From the cell containing the given text, extract its center point as [x, y] coordinate. 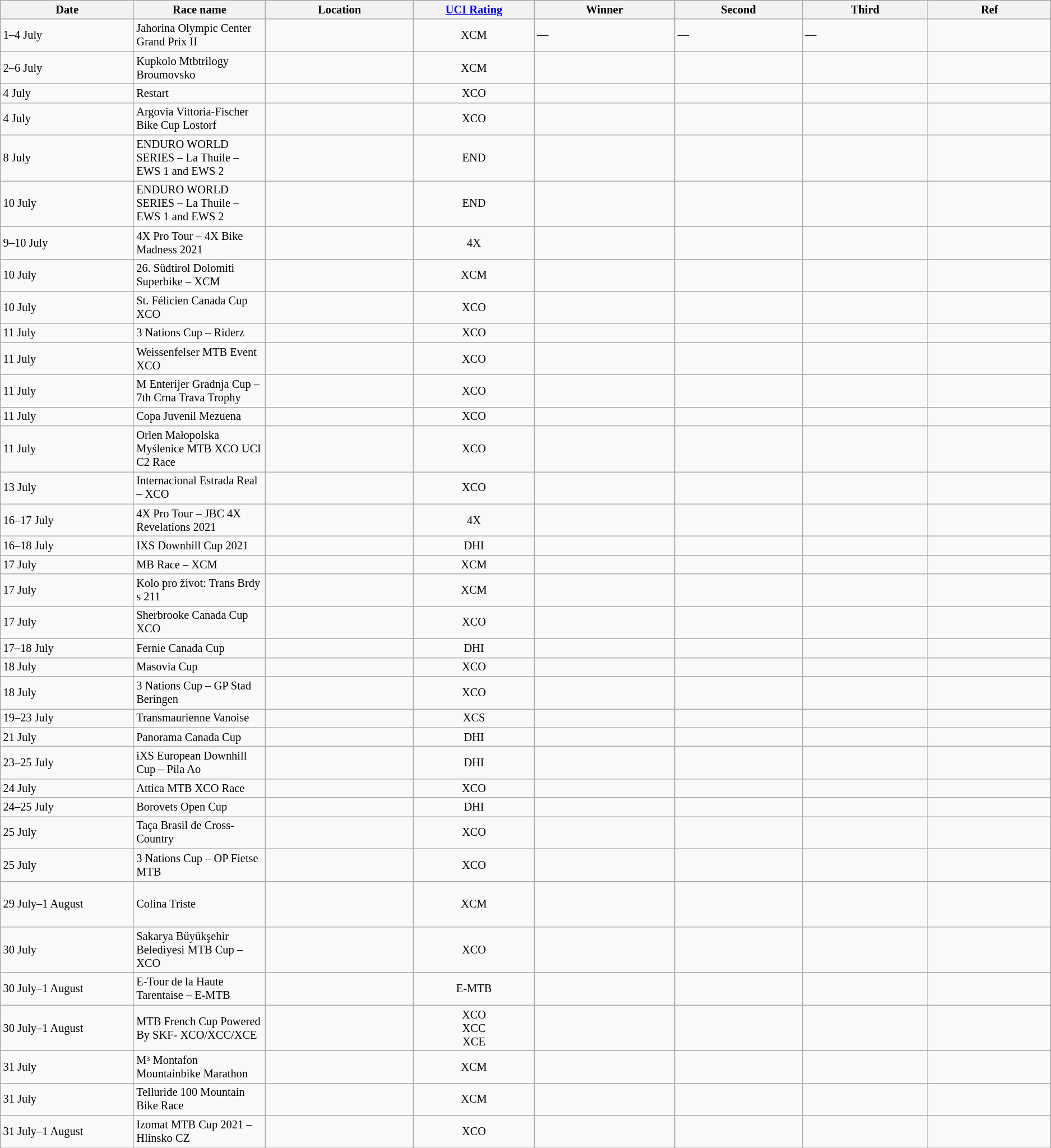
iXS European Downhill Cup – Pila Ao [200, 762]
Kolo pro život: Trans Brdy s 211 [200, 590]
Kupkolo Mtbtrilogy Broumovsko [200, 68]
Third [865, 10]
Ref [990, 10]
Argovia Vittoria-Fischer Bike Cup Lostorf [200, 119]
St. Félicien Canada Cup XCO [200, 307]
Copa Juvenil Mezuena [200, 416]
Orlen Małopolska Myślenice MTB XCO UCI C2 Race [200, 449]
Masovia Cup [200, 667]
UCI Rating [474, 10]
M Enterijer Gradnja Cup – 7th Crna Trava Trophy [200, 391]
9–10 July [67, 243]
Restart [200, 93]
3 Nations Cup – Riderz [200, 333]
19–23 July [67, 718]
30 July [67, 950]
MB Race – XCM [200, 564]
Attica MTB XCO Race [200, 788]
Winner [604, 10]
Telluride 100 Mountain Bike Race [200, 1099]
13 July [67, 488]
3 Nations Cup – OP Fietse MTB [200, 865]
17–18 July [67, 648]
16–18 July [67, 545]
3 Nations Cup – GP Stad Beringen [200, 692]
Weissenfelser MTB Event XCO [200, 359]
21 July [67, 737]
23–25 July [67, 762]
Sakarya Büyükşehir Belediyesi MTB Cup – XCO [200, 950]
4X Pro Tour – 4X Bike Madness 2021 [200, 243]
Taça Brasil de Cross-Country [200, 832]
Fernie Canada Cup [200, 648]
XCOXCCXCE [474, 1028]
24 July [67, 788]
Sherbrooke Canada Cup XCO [200, 622]
Transmaurienne Vanoise [200, 718]
29 July–1 August [67, 904]
Panorama Canada Cup [200, 737]
Internacional Estrada Real – XCO [200, 488]
8 July [67, 158]
4X Pro Tour – JBC 4X Revelations 2021 [200, 520]
2–6 July [67, 68]
1–4 July [67, 35]
Race name [200, 10]
Colina Triste [200, 904]
IXS Downhill Cup 2021 [200, 545]
31 July–1 August [67, 1132]
E-Tour de la Haute Tarentaise – E-MTB [200, 989]
Borovets Open Cup [200, 807]
M³ Montafon Mountainbike Marathon [200, 1067]
Second [739, 10]
Date [67, 10]
26. Südtirol Dolomiti Superbike – XCM [200, 275]
Jahorina Olympic Center Grand Prix II [200, 35]
Izomat MTB Cup 2021 – Hlinsko CZ [200, 1132]
XCS [474, 718]
MTB French Cup Powered By SKF- XCO/XCC/XCE [200, 1028]
Location [340, 10]
16–17 July [67, 520]
E-MTB [474, 989]
24–25 July [67, 807]
